Find where the given text appears and provide that cell's center as (X, Y) coordinate. 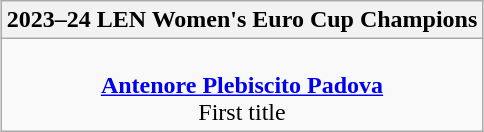
2023–24 LEN Women's Euro Cup Champions (242, 20)
Antenore Plebiscito PadovaFirst title (242, 85)
